Determine the (X, Y) coordinate at the center of the cell enclosing the given text.  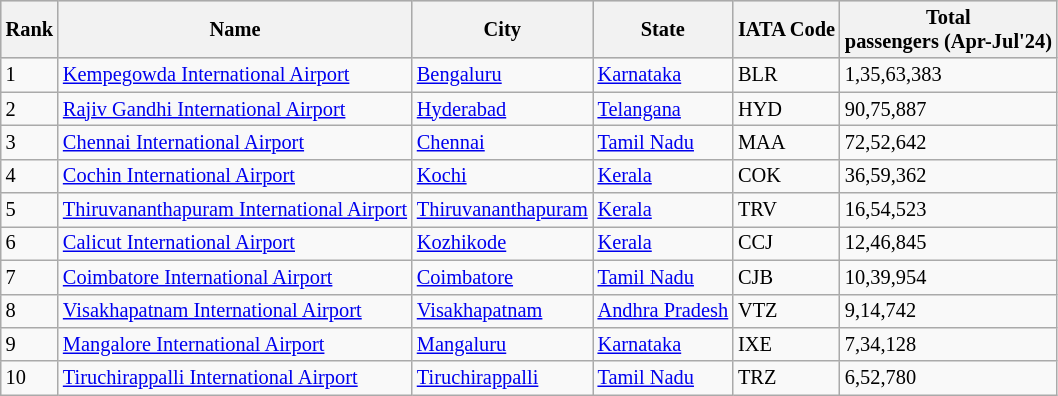
10 (30, 378)
Visakhapatnam (502, 311)
Tiruchirappalli (502, 378)
9,14,742 (948, 311)
3 (30, 142)
Mangaluru (502, 344)
1 (30, 75)
IXE (786, 344)
CJB (786, 277)
Telangana (663, 109)
Hyderabad (502, 109)
Bengaluru (502, 75)
Totalpassengers (Apr-Jul'24) (948, 29)
BLR (786, 75)
TRZ (786, 378)
4 (30, 176)
Thiruvananthapuram (502, 210)
7,34,128 (948, 344)
Calicut International Airport (235, 243)
IATA Code (786, 29)
2 (30, 109)
6 (30, 243)
Kempegowda International Airport (235, 75)
36,59,362 (948, 176)
1,35,63,383 (948, 75)
Thiruvananthapuram International Airport (235, 210)
Tiruchirappalli International Airport (235, 378)
Coimbatore International Airport (235, 277)
7 (30, 277)
Andhra Pradesh (663, 311)
5 (30, 210)
COK (786, 176)
10,39,954 (948, 277)
Cochin International Airport (235, 176)
CCJ (786, 243)
Kochi (502, 176)
Chennai (502, 142)
Mangalore International Airport (235, 344)
72,52,642 (948, 142)
Name (235, 29)
VTZ (786, 311)
City (502, 29)
TRV (786, 210)
Chennai International Airport (235, 142)
Coimbatore (502, 277)
Rank (30, 29)
9 (30, 344)
12,46,845 (948, 243)
State (663, 29)
MAA (786, 142)
Kozhikode (502, 243)
90,75,887 (948, 109)
HYD (786, 109)
16,54,523 (948, 210)
Visakhapatnam International Airport (235, 311)
Rajiv Gandhi International Airport (235, 109)
6,52,780 (948, 378)
8 (30, 311)
